Return the (x, y) coordinate for the center point of the cell that contains the specified text.  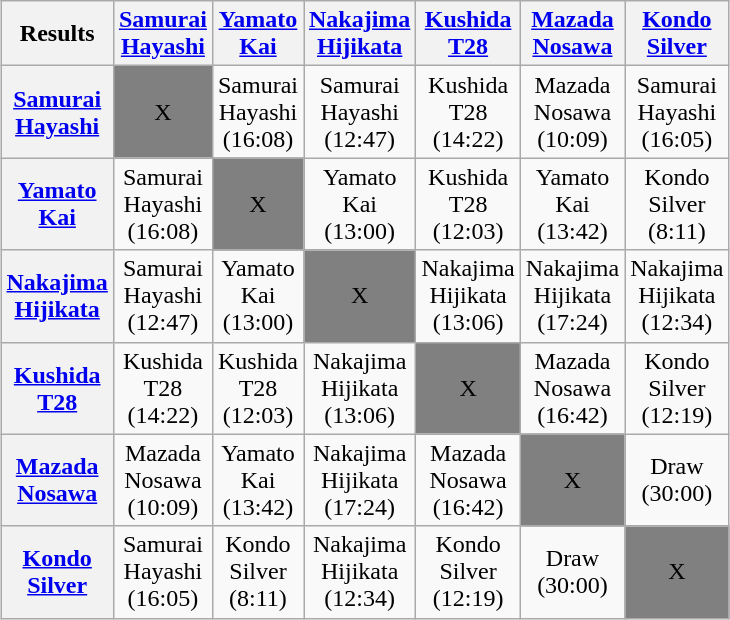
Results (57, 34)
